Search for the cell housing the specified text and yield its [x, y] center coordinate. 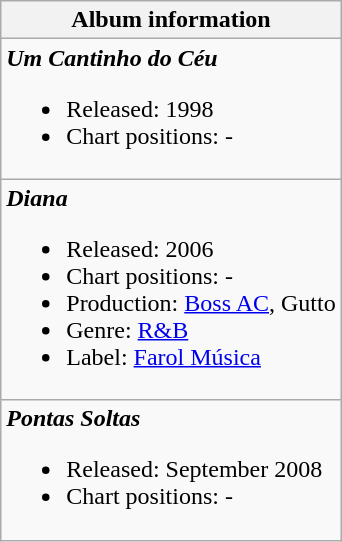
DianaReleased: 2006Chart positions: -Production: Boss AC, GuttoGenre: R&BLabel: Farol Música [171, 290]
Um Cantinho do CéuReleased: 1998Chart positions: - [171, 109]
Pontas SoltasReleased: September 2008Chart positions: - [171, 470]
Album information [171, 20]
